Provide the [X, Y] coordinate of the cell's center where the given text is located.  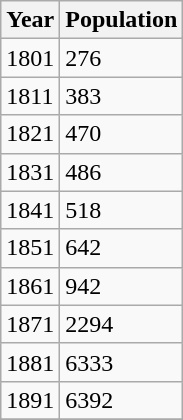
1851 [30, 248]
470 [122, 134]
Year [30, 20]
642 [122, 248]
518 [122, 210]
6333 [122, 362]
1821 [30, 134]
1861 [30, 286]
1801 [30, 58]
942 [122, 286]
1881 [30, 362]
Population [122, 20]
383 [122, 96]
1841 [30, 210]
1871 [30, 324]
2294 [122, 324]
1811 [30, 96]
1831 [30, 172]
486 [122, 172]
6392 [122, 400]
1891 [30, 400]
276 [122, 58]
